Pinpoint the cell where the given text exists, returning its (X, Y) midpoint coordinate. 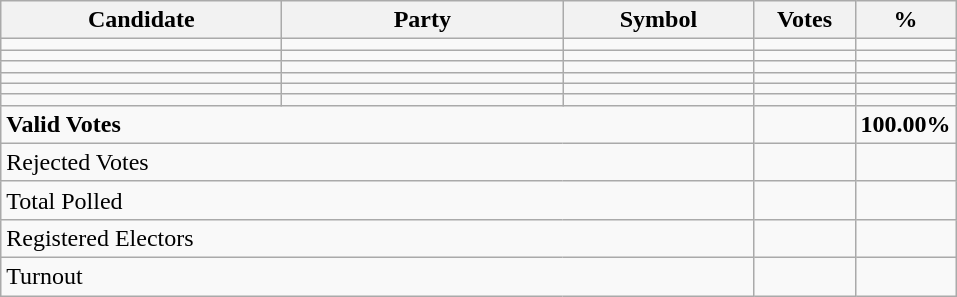
Turnout (378, 276)
% (906, 20)
Total Polled (378, 200)
Symbol (658, 20)
Valid Votes (378, 124)
100.00% (906, 124)
Party (422, 20)
Votes (804, 20)
Candidate (142, 20)
Rejected Votes (378, 162)
Registered Electors (378, 238)
